Output the (X, Y) coordinate of the center of the cell containing the given text.  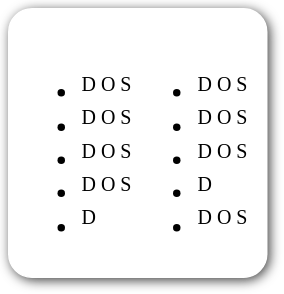
D O SD O SD O SD O SD (76, 142)
D O SD O SD O SDD O S (192, 142)
